Search for the cell housing the specified text and yield its (x, y) center coordinate. 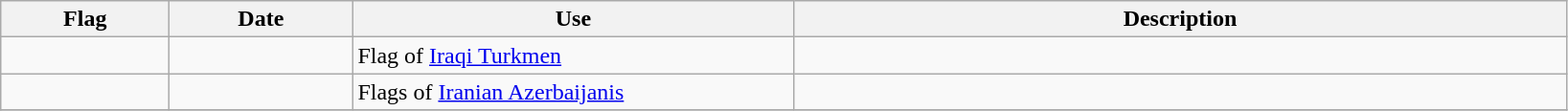
Use (573, 19)
Flags of Iranian Azerbaijanis (573, 92)
Flag (85, 19)
Description (1180, 19)
Date (261, 19)
Flag of Iraqi Turkmen (573, 55)
